Identify which cell holds the provided text, then report its (X, Y) central coordinate. 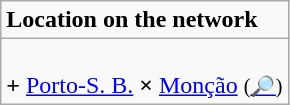
+ Porto-S. B. × Monção (🔎) (144, 72)
Location on the network (144, 20)
